Scan for the cell matching the given text and deliver its [x, y] coordinate at center. 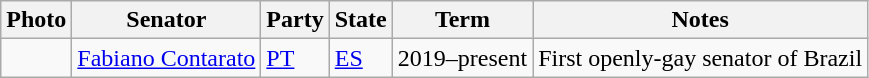
Notes [700, 20]
2019–present [462, 58]
Party [295, 20]
Fabiano Contarato [166, 58]
State [360, 20]
First openly-gay senator of Brazil [700, 58]
PT [295, 58]
Term [462, 20]
ES [360, 58]
Photo [36, 20]
Senator [166, 20]
